Determine the (X, Y) coordinate at the center of the cell enclosing the given text.  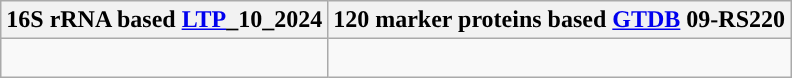
16S rRNA based LTP_10_2024 (164, 20)
120 marker proteins based GTDB 09-RS220 (560, 20)
